Return [x, y] of the center of cell containing provided text 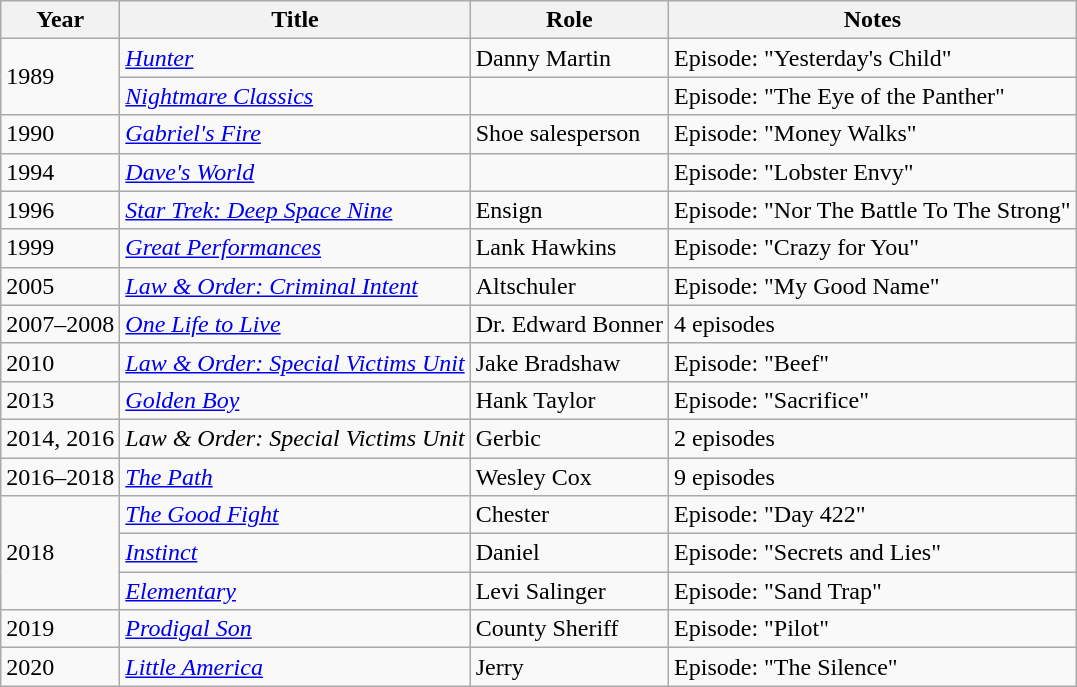
The Good Fight [295, 515]
2018 [60, 553]
Jerry [569, 667]
Episode: "Secrets and Lies" [873, 553]
2019 [60, 629]
2016–2018 [60, 477]
Jake Bradshaw [569, 362]
One Life to Live [295, 324]
Notes [873, 20]
Episode: "Sand Trap" [873, 591]
2010 [60, 362]
9 episodes [873, 477]
Title [295, 20]
1999 [60, 248]
County Sheriff [569, 629]
Law & Order: Criminal Intent [295, 286]
1994 [60, 172]
Episode: "Day 422" [873, 515]
Gerbic [569, 438]
Great Performances [295, 248]
2014, 2016 [60, 438]
Levi Salinger [569, 591]
Episode: "The Eye of the Panther" [873, 96]
Star Trek: Deep Space Nine [295, 210]
Episode: "My Good Name" [873, 286]
Episode: "Lobster Envy" [873, 172]
Gabriel's Fire [295, 134]
Ensign [569, 210]
2 episodes [873, 438]
1990 [60, 134]
Danny Martin [569, 58]
Hunter [295, 58]
2013 [60, 400]
Shoe salesperson [569, 134]
Hank Taylor [569, 400]
Prodigal Son [295, 629]
Role [569, 20]
Episode: "Yesterday's Child" [873, 58]
Chester [569, 515]
Episode: "The Silence" [873, 667]
2007–2008 [60, 324]
Golden Boy [295, 400]
Elementary [295, 591]
2005 [60, 286]
Dr. Edward Bonner [569, 324]
Episode: "Money Walks" [873, 134]
Dave's World [295, 172]
Episode: "Nor The Battle To The Strong" [873, 210]
Instinct [295, 553]
Lank Hawkins [569, 248]
Daniel [569, 553]
Episode: "Beef" [873, 362]
Wesley Cox [569, 477]
Nightmare Classics [295, 96]
Altschuler [569, 286]
Little America [295, 667]
2020 [60, 667]
Episode: "Pilot" [873, 629]
Year [60, 20]
1996 [60, 210]
4 episodes [873, 324]
Episode: "Crazy for You" [873, 248]
Episode: "Sacrifice" [873, 400]
1989 [60, 77]
The Path [295, 477]
